For the text-containing cell, return its midpoint in [x, y] coordinate format. 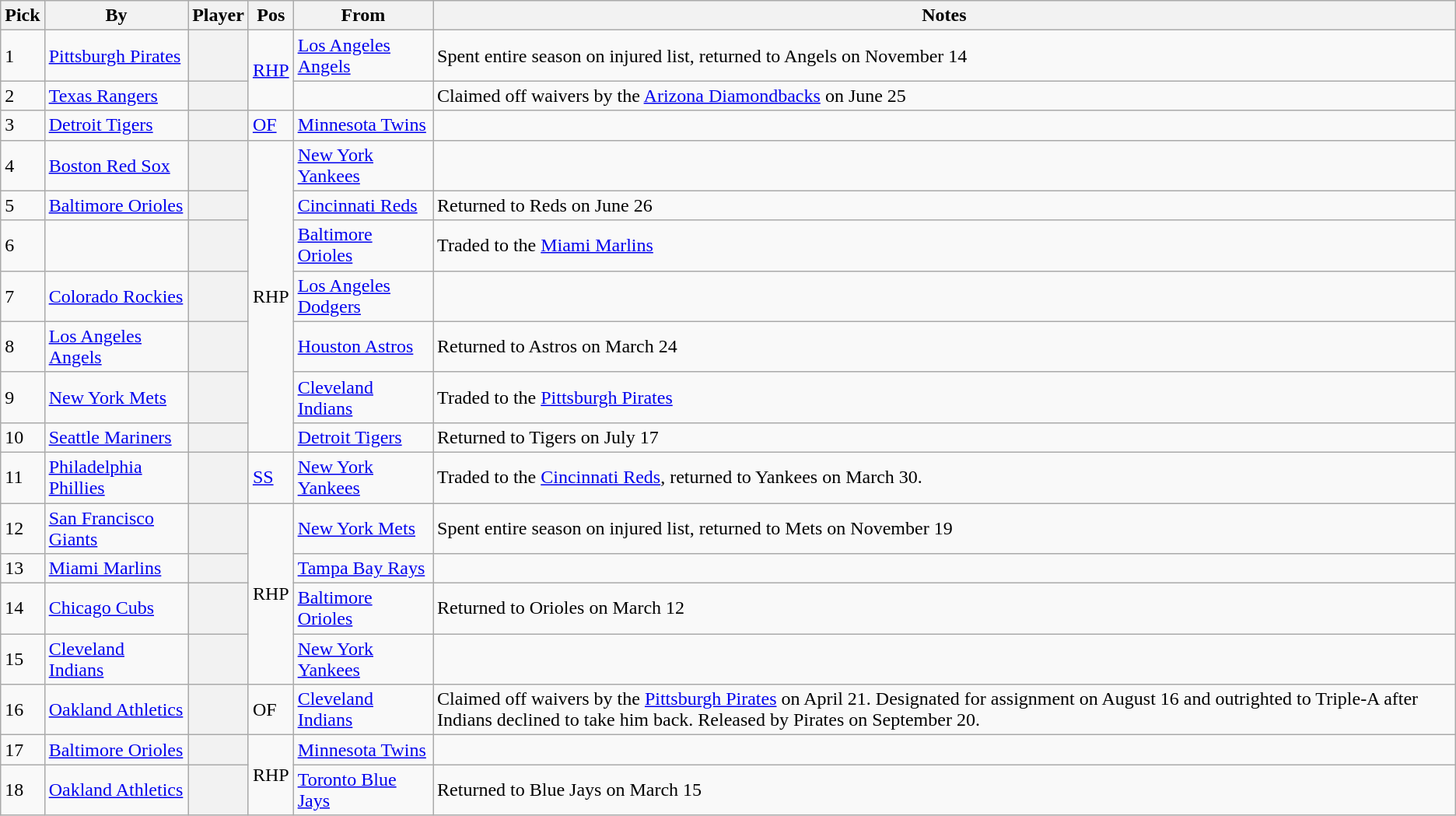
Returned to Astros on March 24 [944, 347]
Notes [944, 16]
Traded to the Miami Marlins [944, 246]
Pittsburgh Pirates [117, 56]
1 [23, 56]
San Francisco Giants [117, 527]
9 [23, 397]
Returned to Reds on June 26 [944, 205]
14 [23, 608]
Toronto Blue Jays [362, 790]
From [362, 16]
3 [23, 125]
7 [23, 296]
Seattle Mariners [117, 437]
18 [23, 790]
Player [219, 16]
4 [23, 165]
15 [23, 660]
Cincinnati Reds [362, 205]
5 [23, 205]
10 [23, 437]
Tampa Bay Rays [362, 569]
Houston Astros [362, 347]
Chicago Cubs [117, 608]
Traded to the Pittsburgh Pirates [944, 397]
11 [23, 478]
Pick [23, 16]
Spent entire season on injured list, returned to Angels on November 14 [944, 56]
Spent entire season on injured list, returned to Mets on November 19 [944, 527]
Los Angeles Dodgers [362, 296]
16 [23, 709]
Pos [271, 16]
12 [23, 527]
Miami Marlins [117, 569]
Returned to Tigers on July 17 [944, 437]
13 [23, 569]
Philadelphia Phillies [117, 478]
2 [23, 96]
SS [271, 478]
6 [23, 246]
Returned to Blue Jays on March 15 [944, 790]
Colorado Rockies [117, 296]
Claimed off waivers by the Arizona Diamondbacks on June 25 [944, 96]
17 [23, 750]
Boston Red Sox [117, 165]
8 [23, 347]
By [117, 16]
Returned to Orioles on March 12 [944, 608]
Traded to the Cincinnati Reds, returned to Yankees on March 30. [944, 478]
Texas Rangers [117, 96]
